Locate the cell with the specified text and output its (X, Y) center coordinate. 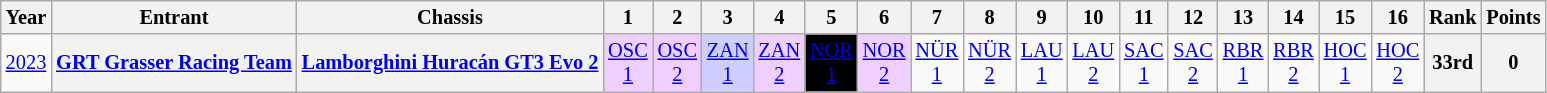
LAU2 (1094, 63)
33rd (1452, 63)
16 (1398, 17)
10 (1094, 17)
Lamborghini Huracán GT3 Evo 2 (450, 63)
0 (1513, 63)
HOC2 (1398, 63)
11 (1144, 17)
Entrant (174, 17)
12 (1192, 17)
2023 (26, 63)
5 (832, 17)
ZAN1 (728, 63)
RBR1 (1243, 63)
GRT Grasser Racing Team (174, 63)
SAC1 (1144, 63)
ZAN2 (779, 63)
OSC2 (678, 63)
3 (728, 17)
HOC1 (1346, 63)
Rank (1452, 17)
NOR2 (884, 63)
NÜR1 (936, 63)
Year (26, 17)
7 (936, 17)
Chassis (450, 17)
NÜR2 (990, 63)
LAU1 (1042, 63)
Points (1513, 17)
14 (1293, 17)
8 (990, 17)
1 (628, 17)
15 (1346, 17)
SAC2 (1192, 63)
9 (1042, 17)
6 (884, 17)
OSC1 (628, 63)
RBR2 (1293, 63)
NOR1 (832, 63)
13 (1243, 17)
4 (779, 17)
2 (678, 17)
